For the text-containing cell, return its midpoint in [X, Y] coordinate format. 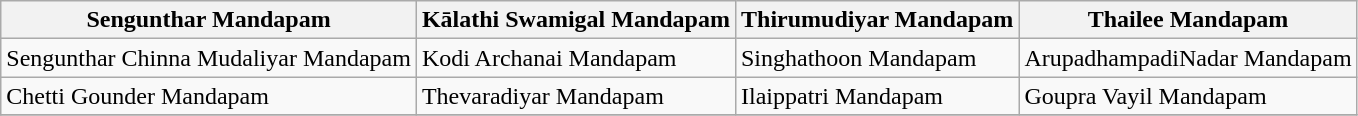
Sengunthar Mandapam [209, 20]
Thailee Mandapam [1188, 20]
Goupra Vayil Mandapam [1188, 96]
Chetti Gounder Mandapam [209, 96]
Sengunthar Chinna Mudaliyar Mandapam [209, 58]
Thirumudiyar Mandapam [876, 20]
Kodi Archanai Mandapam [576, 58]
Thevaradiyar Mandapam [576, 96]
Kālathi Swamigal Mandapam [576, 20]
ArupadhampadiNadar Mandapam [1188, 58]
Singhathoon Mandapam [876, 58]
Ilaippatri Mandapam [876, 96]
